Scan for the cell matching the given text and deliver its (x, y) coordinate at center. 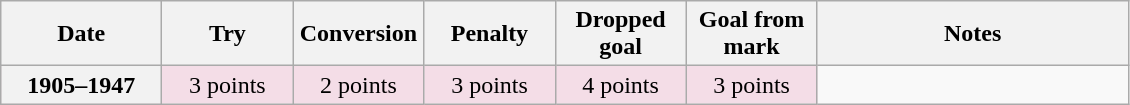
Penalty (490, 34)
Dropped goal (620, 34)
Date (82, 34)
Goal from mark (752, 34)
2 points (358, 85)
Conversion (358, 34)
4 points (620, 85)
Notes (972, 34)
1905–1947 (82, 85)
Try (228, 34)
